Pinpoint the cell where the given text exists, returning its (x, y) midpoint coordinate. 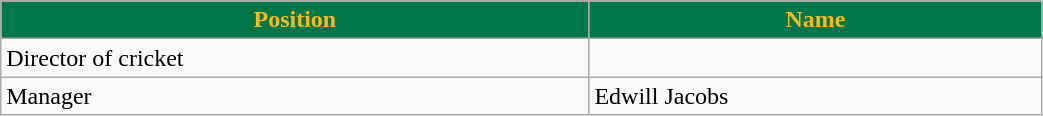
Edwill Jacobs (816, 96)
Manager (295, 96)
Position (295, 20)
Director of cricket (295, 58)
Name (816, 20)
